From the cell containing the given text, extract its center point as (x, y) coordinate. 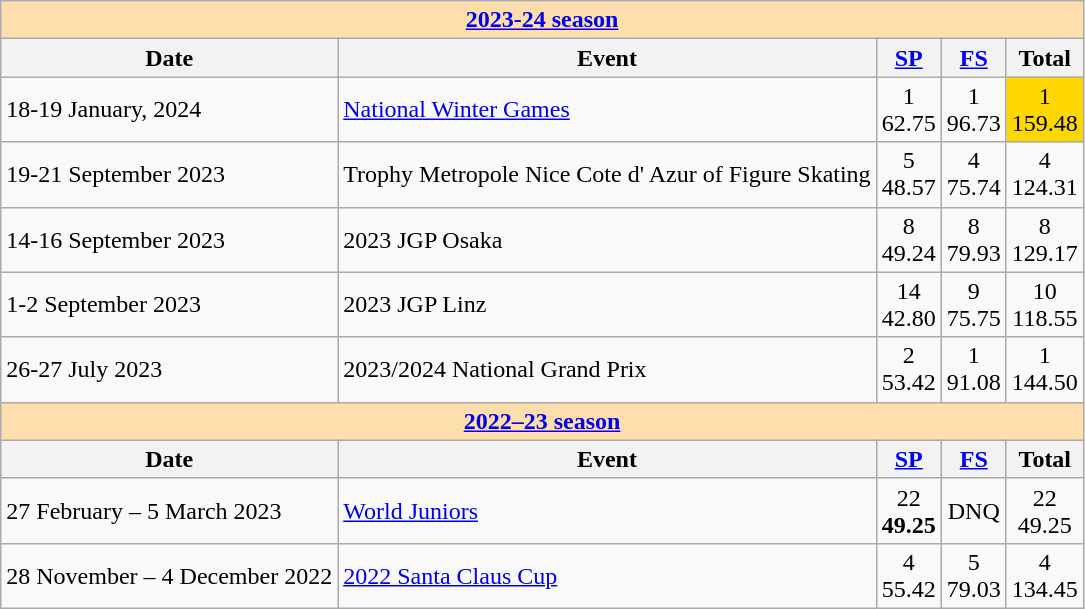
2023-24 season (542, 20)
2023 JGP Osaka (607, 240)
19-21 September 2023 (170, 174)
475.74 (974, 174)
1 159.48 (1044, 110)
Trophy Metropole Nice Cote d' Azur of Figure Skating (607, 174)
2023/2024 National Grand Prix (607, 370)
8129.17 (1044, 240)
2022 Santa Claus Cup (607, 576)
14-16 September 2023 (170, 240)
18-19 January, 2024 (170, 110)
548.57 (908, 174)
28 November – 4 December 2022 (170, 576)
10118.55 (1044, 304)
27 February – 5 March 2023 (170, 510)
World Juniors (607, 510)
26-27 July 2023 (170, 370)
2022–23 season (542, 421)
1-2 September 2023 (170, 304)
253.42 (908, 370)
849.24 (908, 240)
1442.80 (908, 304)
4124.31 (1044, 174)
191.08 (974, 370)
879.93 (974, 240)
1 96.73 (974, 110)
975.75 (974, 304)
5 79.03 (974, 576)
National Winter Games (607, 110)
4 134.45 (1044, 576)
4 55.42 (908, 576)
DNQ (974, 510)
2023 JGP Linz (607, 304)
1144.50 (1044, 370)
1 62.75 (908, 110)
